From the cell containing the given text, extract its center point as [X, Y] coordinate. 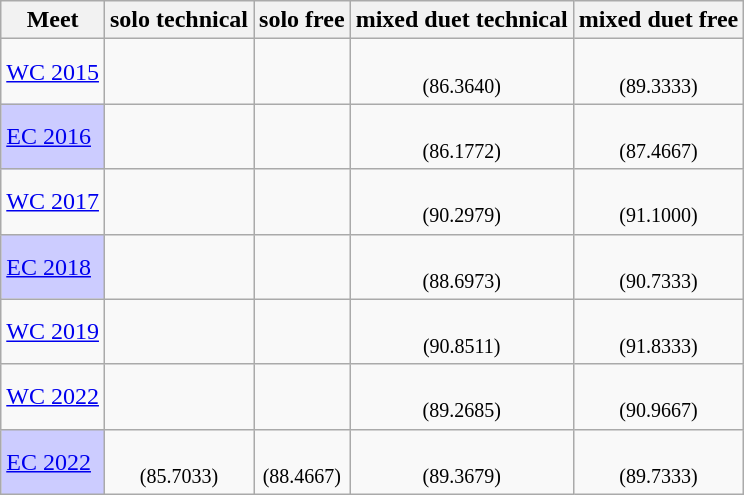
(89.3679) [462, 462]
(91.8333) [658, 332]
solo technical [178, 20]
(87.4667) [658, 136]
(89.7333) [658, 462]
(85.7033) [178, 462]
Meet [53, 20]
EC 2016 [53, 136]
WC 2017 [53, 202]
(86.1772) [462, 136]
mixed duet free [658, 20]
(89.2685) [462, 396]
(88.4667) [302, 462]
solo free [302, 20]
(89.3333) [658, 72]
(86.3640) [462, 72]
(90.8511) [462, 332]
(90.2979) [462, 202]
WC 2022 [53, 396]
(88.6973) [462, 266]
(90.9667) [658, 396]
EC 2022 [53, 462]
(91.1000) [658, 202]
(90.7333) [658, 266]
mixed duet technical [462, 20]
WC 2019 [53, 332]
WC 2015 [53, 72]
EC 2018 [53, 266]
